Output the [X, Y] coordinate of the center of the cell containing the given text.  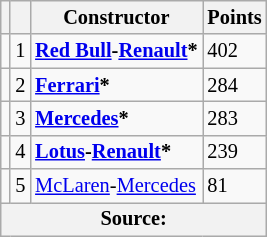
Ferrari* [116, 85]
402 [235, 51]
Lotus-Renault* [116, 152]
81 [235, 186]
5 [20, 186]
2 [20, 85]
283 [235, 118]
1 [20, 51]
Red Bull-Renault* [116, 51]
4 [20, 152]
3 [20, 118]
Mercedes* [116, 118]
McLaren-Mercedes [116, 186]
284 [235, 85]
Constructor [116, 17]
Source: [134, 219]
239 [235, 152]
Points [235, 17]
